Pinpoint the cell where the given text exists, returning its (x, y) midpoint coordinate. 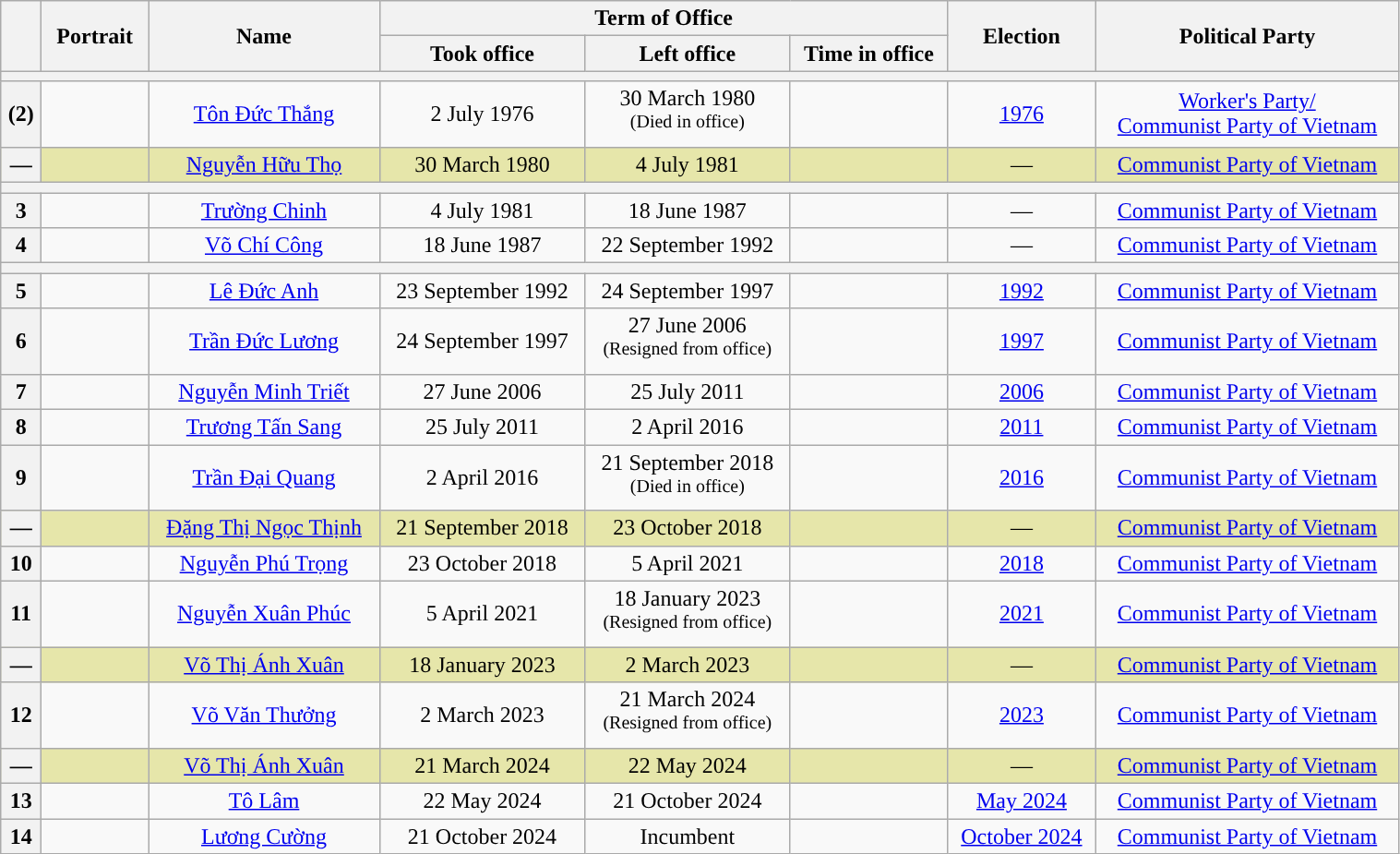
21 September 2018(Died in office) (688, 478)
10 (21, 563)
2006 (1022, 391)
7 (21, 391)
21 September 2018 (482, 528)
Tôn Đức Thắng (264, 114)
23 September 1992 (482, 291)
1997 (1022, 342)
Term of Office (664, 18)
18 January 2023 (482, 665)
14 (21, 836)
8 (21, 427)
Võ Văn Thưởng (264, 716)
2023 (1022, 716)
Political Party (1248, 36)
Lương Cường (264, 836)
Trường Chinh (264, 210)
21 March 2024(Resigned from office) (688, 716)
2 July 1976 (482, 114)
Nguyễn Minh Triết (264, 391)
27 June 2006 (482, 391)
Võ Chí Công (264, 246)
Đặng Thị Ngọc Thịnh (264, 528)
Tô Lâm (264, 800)
Portrait (95, 36)
1976 (1022, 114)
(2) (21, 114)
Trần Đại Quang (264, 478)
Trương Tấn Sang (264, 427)
Took office (482, 54)
1992 (1022, 291)
3 (21, 210)
2021 (1022, 614)
Incumbent (688, 836)
9 (21, 478)
21 March 2024 (482, 765)
Lê Đức Anh (264, 291)
6 (21, 342)
Nguyễn Phú Trọng (264, 563)
Election (1022, 36)
11 (21, 614)
Worker's Party/Communist Party of Vietnam (1248, 114)
Nguyễn Hữu Thọ (264, 164)
October 2024 (1022, 836)
Time in office (869, 54)
Name (264, 36)
13 (21, 800)
12 (21, 716)
27 June 2006(Resigned from office) (688, 342)
2018 (1022, 563)
2016 (1022, 478)
Trần Đức Lương (264, 342)
30 March 1980 (482, 164)
22 September 1992 (688, 246)
5 (21, 291)
Nguyễn Xuân Phúc (264, 614)
Left office (688, 54)
18 January 2023(Resigned from office) (688, 614)
May 2024 (1022, 800)
2011 (1022, 427)
30 March 1980(Died in office) (688, 114)
4 (21, 246)
